Identify which cell holds the provided text, then report its [x, y] central coordinate. 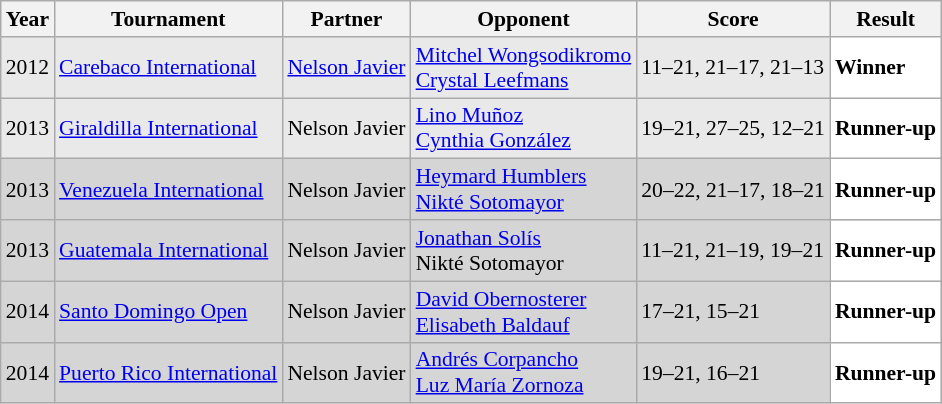
Guatemala International [168, 250]
Lino Muñoz Cynthia González [524, 128]
19–21, 16–21 [733, 372]
Andrés Corpancho Luz María Zornoza [524, 372]
20–22, 21–17, 18–21 [733, 190]
Carebaco International [168, 68]
Mitchel Wongsodikromo Crystal Leefmans [524, 68]
Venezuela International [168, 190]
Partner [346, 19]
Opponent [524, 19]
David Obernosterer Elisabeth Baldauf [524, 312]
11–21, 21–19, 19–21 [733, 250]
19–21, 27–25, 12–21 [733, 128]
Puerto Rico International [168, 372]
Jonathan Solís Nikté Sotomayor [524, 250]
Tournament [168, 19]
Giraldilla International [168, 128]
Heymard Humblers Nikté Sotomayor [524, 190]
Winner [886, 68]
2012 [28, 68]
11–21, 21–17, 21–13 [733, 68]
Result [886, 19]
Score [733, 19]
Year [28, 19]
17–21, 15–21 [733, 312]
Santo Domingo Open [168, 312]
